Output the [X, Y] coordinate of the center of the cell containing the given text.  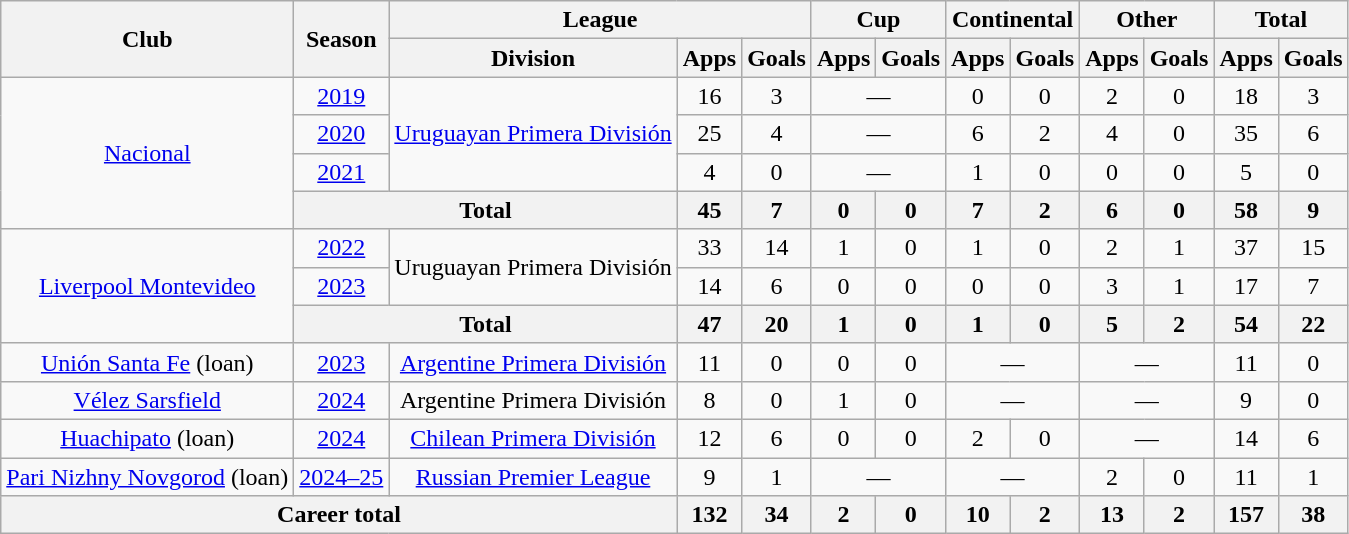
2019 [342, 96]
34 [777, 515]
Division [533, 58]
Liverpool Montevideo [148, 286]
Huachipato (loan) [148, 438]
Russian Premier League [533, 477]
2022 [342, 248]
2024–25 [342, 477]
2021 [342, 172]
16 [709, 96]
10 [978, 515]
League [600, 20]
Season [342, 39]
45 [709, 210]
58 [1246, 210]
47 [709, 324]
18 [1246, 96]
Cup [878, 20]
35 [1246, 134]
22 [1313, 324]
2020 [342, 134]
Club [148, 39]
54 [1246, 324]
20 [777, 324]
15 [1313, 248]
37 [1246, 248]
38 [1313, 515]
Other [1147, 20]
157 [1246, 515]
Chilean Primera División [533, 438]
132 [709, 515]
Nacional [148, 153]
13 [1112, 515]
Vélez Sarsfield [148, 400]
Pari Nizhny Novgorod (loan) [148, 477]
33 [709, 248]
Unión Santa Fe (loan) [148, 362]
12 [709, 438]
Career total [339, 515]
Continental [1013, 20]
8 [709, 400]
25 [709, 134]
17 [1246, 286]
